Detect which cell encompasses the target text, then output its (x, y) center coordinate. 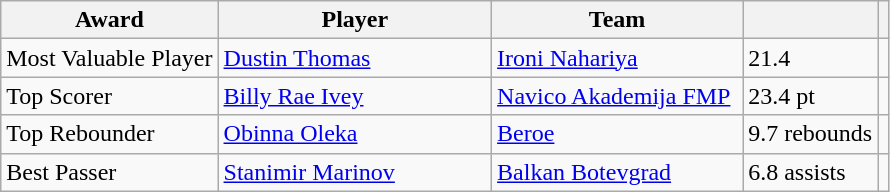
Beroe (618, 134)
Top Rebounder (110, 134)
6.8 assists (810, 172)
Obinna Oleka (355, 134)
21.4 (810, 58)
Team (618, 20)
Stanimir Marinov (355, 172)
Best Passer (110, 172)
Most Valuable Player (110, 58)
Award (110, 20)
Player (355, 20)
Billy Rae Ivey (355, 96)
Dustin Thomas (355, 58)
Navico Akademija FMP (618, 96)
Ironi Nahariya (618, 58)
9.7 rebounds (810, 134)
Balkan Botevgrad (618, 172)
23.4 pt (810, 96)
Top Scorer (110, 96)
